Find where the given text appears and provide that cell's center as (X, Y) coordinate. 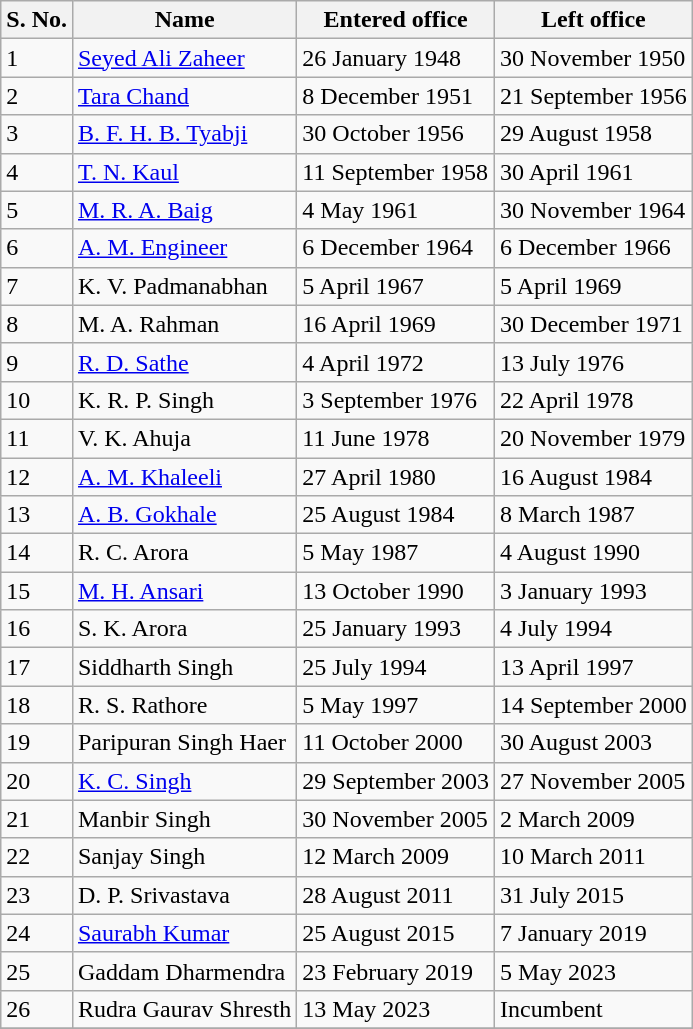
30 October 1956 (396, 134)
26 (37, 1009)
7 (37, 286)
23 February 2019 (396, 971)
5 May 1987 (396, 553)
K. V. Padmanabhan (184, 286)
A. M. Engineer (184, 248)
19 (37, 743)
2 (37, 96)
14 (37, 553)
S. No. (37, 20)
K. C. Singh (184, 781)
16 August 1984 (594, 477)
30 November 1950 (594, 58)
20 (37, 781)
Tara Chand (184, 96)
11 October 2000 (396, 743)
5 May 1997 (396, 705)
3 (37, 134)
15 (37, 591)
4 (37, 172)
6 (37, 248)
22 April 1978 (594, 400)
3 September 1976 (396, 400)
13 April 1997 (594, 667)
Gaddam Dharmendra (184, 971)
Rudra Gaurav Shresth (184, 1009)
Saurabh Kumar (184, 933)
B. F. H. B. Tyabji (184, 134)
29 September 2003 (396, 781)
25 August 2015 (396, 933)
2 March 2009 (594, 819)
21 (37, 819)
6 December 1964 (396, 248)
21 September 1956 (594, 96)
11 September 1958 (396, 172)
31 July 2015 (594, 895)
4 May 1961 (396, 210)
6 December 1966 (594, 248)
25 (37, 971)
9 (37, 362)
27 April 1980 (396, 477)
M. H. Ansari (184, 591)
12 March 2009 (396, 857)
12 (37, 477)
T. N. Kaul (184, 172)
1 (37, 58)
30 December 1971 (594, 324)
Seyed Ali Zaheer (184, 58)
30 April 1961 (594, 172)
11 June 1978 (396, 438)
13 (37, 515)
Siddharth Singh (184, 667)
25 August 1984 (396, 515)
K. R. P. Singh (184, 400)
Sanjay Singh (184, 857)
5 May 2023 (594, 971)
Incumbent (594, 1009)
11 (37, 438)
Left office (594, 20)
Entered office (396, 20)
22 (37, 857)
5 April 1969 (594, 286)
4 July 1994 (594, 629)
8 March 1987 (594, 515)
8 (37, 324)
M. R. A. Baig (184, 210)
16 April 1969 (396, 324)
7 January 2019 (594, 933)
Paripuran Singh Haer (184, 743)
13 May 2023 (396, 1009)
D. P. Srivastava (184, 895)
26 January 1948 (396, 58)
25 July 1994 (396, 667)
A. M. Khaleeli (184, 477)
V. K. Ahuja (184, 438)
R. D. Sathe (184, 362)
Name (184, 20)
30 August 2003 (594, 743)
18 (37, 705)
4 April 1972 (396, 362)
25 January 1993 (396, 629)
R. S. Rathore (184, 705)
5 (37, 210)
A. B. Gokhale (184, 515)
R. C. Arora (184, 553)
30 November 1964 (594, 210)
20 November 1979 (594, 438)
27 November 2005 (594, 781)
30 November 2005 (396, 819)
5 April 1967 (396, 286)
16 (37, 629)
4 August 1990 (594, 553)
14 September 2000 (594, 705)
13 October 1990 (396, 591)
24 (37, 933)
17 (37, 667)
Manbir Singh (184, 819)
10 March 2011 (594, 857)
8 December 1951 (396, 96)
29 August 1958 (594, 134)
S. K. Arora (184, 629)
10 (37, 400)
13 July 1976 (594, 362)
28 August 2011 (396, 895)
M. A. Rahman (184, 324)
23 (37, 895)
3 January 1993 (594, 591)
